Scan for the cell matching the given text and deliver its [X, Y] coordinate at center. 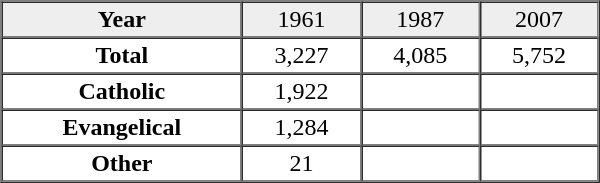
Year [122, 20]
Catholic [122, 92]
Total [122, 56]
4,085 [420, 56]
Evangelical [122, 128]
1,922 [302, 92]
21 [302, 164]
Other [122, 164]
2007 [540, 20]
1987 [420, 20]
5,752 [540, 56]
1961 [302, 20]
1,284 [302, 128]
3,227 [302, 56]
